Pinpoint the cell where the given text exists, returning its [X, Y] midpoint coordinate. 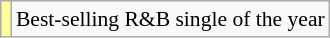
Best-selling R&B single of the year [170, 19]
